Extract the [x, y] coordinate from the center of the cell holding the provided text.  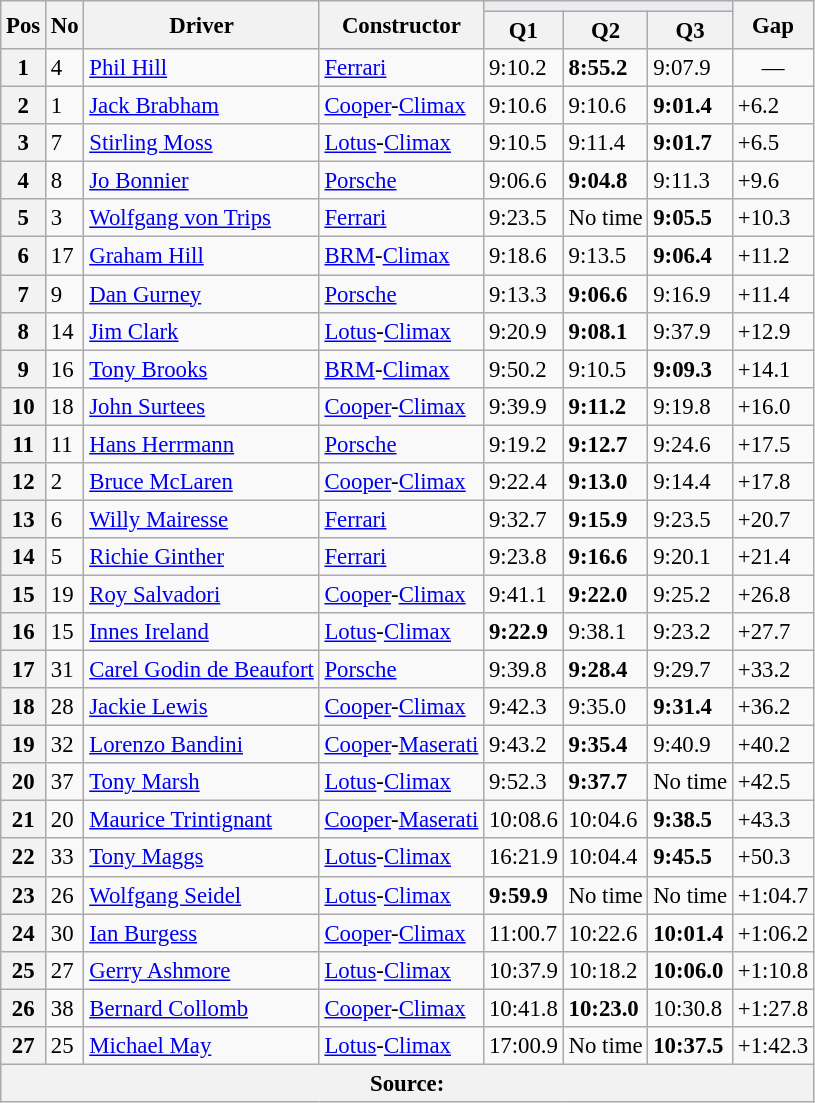
Jo Bonnier [202, 181]
Willy Mairesse [202, 519]
Source: [408, 1083]
9:39.9 [524, 406]
9:16.9 [690, 294]
+16.0 [772, 406]
9:29.7 [690, 670]
9:59.9 [524, 895]
Stirling Moss [202, 143]
Carel Godin de Beaufort [202, 670]
Michael May [202, 1046]
9:06.4 [690, 256]
9:07.9 [690, 68]
12 [24, 482]
Phil Hill [202, 68]
17:00.9 [524, 1046]
+1:04.7 [772, 895]
+14.1 [772, 369]
Tony Brooks [202, 369]
9:45.5 [690, 858]
+11.2 [772, 256]
10:06.0 [690, 970]
9:28.4 [606, 670]
Lorenzo Bandini [202, 745]
9:19.2 [524, 444]
+1:27.8 [772, 1008]
9:25.2 [690, 594]
+6.2 [772, 106]
16:21.9 [524, 858]
9:13.0 [606, 482]
10:04.4 [606, 858]
9:39.8 [524, 670]
38 [65, 1008]
9:01.4 [690, 106]
9:37.7 [606, 782]
+6.5 [772, 143]
9:22.0 [606, 594]
Tony Marsh [202, 782]
32 [65, 745]
9:42.3 [524, 707]
9:09.3 [690, 369]
33 [65, 858]
9:13.3 [524, 294]
+10.3 [772, 219]
+11.4 [772, 294]
9:08.1 [606, 331]
9:13.5 [606, 256]
23 [24, 895]
+36.2 [772, 707]
Q2 [606, 31]
10:18.2 [606, 970]
Pos [24, 25]
Graham Hill [202, 256]
9:37.9 [690, 331]
+21.4 [772, 557]
Jackie Lewis [202, 707]
Maurice Trintignant [202, 820]
9:23.2 [690, 632]
9:14.4 [690, 482]
+40.2 [772, 745]
+42.5 [772, 782]
Richie Ginther [202, 557]
9:22.9 [524, 632]
No [65, 25]
9:50.2 [524, 369]
10 [24, 406]
Wolfgang von Trips [202, 219]
Jack Brabham [202, 106]
Hans Herrmann [202, 444]
24 [24, 933]
9:04.8 [606, 181]
— [772, 68]
Ian Burgess [202, 933]
37 [65, 782]
10:22.6 [606, 933]
Gap [772, 25]
Q3 [690, 31]
9:24.6 [690, 444]
9:41.1 [524, 594]
+9.6 [772, 181]
9:15.9 [606, 519]
Bernard Collomb [202, 1008]
Gerry Ashmore [202, 970]
+1:10.8 [772, 970]
Innes Ireland [202, 632]
10:23.0 [606, 1008]
Tony Maggs [202, 858]
Constructor [402, 25]
+12.9 [772, 331]
31 [65, 670]
+33.2 [772, 670]
9:35.4 [606, 745]
+20.7 [772, 519]
+1:06.2 [772, 933]
9:11.3 [690, 181]
28 [65, 707]
9:11.2 [606, 406]
10:04.6 [606, 820]
+26.8 [772, 594]
+43.3 [772, 820]
+17.5 [772, 444]
Driver [202, 25]
13 [24, 519]
John Surtees [202, 406]
+27.7 [772, 632]
21 [24, 820]
9:32.7 [524, 519]
Wolfgang Seidel [202, 895]
9:23.8 [524, 557]
Q1 [524, 31]
11:00.7 [524, 933]
8:55.2 [606, 68]
9:12.7 [606, 444]
10:01.4 [690, 933]
9:01.7 [690, 143]
+50.3 [772, 858]
9:05.5 [690, 219]
Bruce McLaren [202, 482]
9:11.4 [606, 143]
9:43.2 [524, 745]
10:41.8 [524, 1008]
10:37.5 [690, 1046]
9:20.9 [524, 331]
9:38.1 [606, 632]
22 [24, 858]
10:08.6 [524, 820]
9:35.0 [606, 707]
Jim Clark [202, 331]
+17.8 [772, 482]
10:30.8 [690, 1008]
+1:42.3 [772, 1046]
9:22.4 [524, 482]
9:18.6 [524, 256]
Roy Salvadori [202, 594]
9:16.6 [606, 557]
10:37.9 [524, 970]
9:40.9 [690, 745]
9:19.8 [690, 406]
9:31.4 [690, 707]
9:52.3 [524, 782]
30 [65, 933]
9:20.1 [690, 557]
Dan Gurney [202, 294]
9:38.5 [690, 820]
9:10.2 [524, 68]
